Determine the (X, Y) coordinate at the center of the cell enclosing the given text.  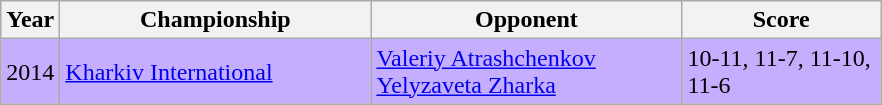
Year (30, 20)
Valeriy Atrashchenkov Yelyzaveta Zharka (526, 72)
Opponent (526, 20)
Score (782, 20)
2014 (30, 72)
Kharkiv International (216, 72)
10-11, 11-7, 11-10, 11-6 (782, 72)
Championship (216, 20)
